Find where the given text appears and provide that cell's center as [x, y] coordinate. 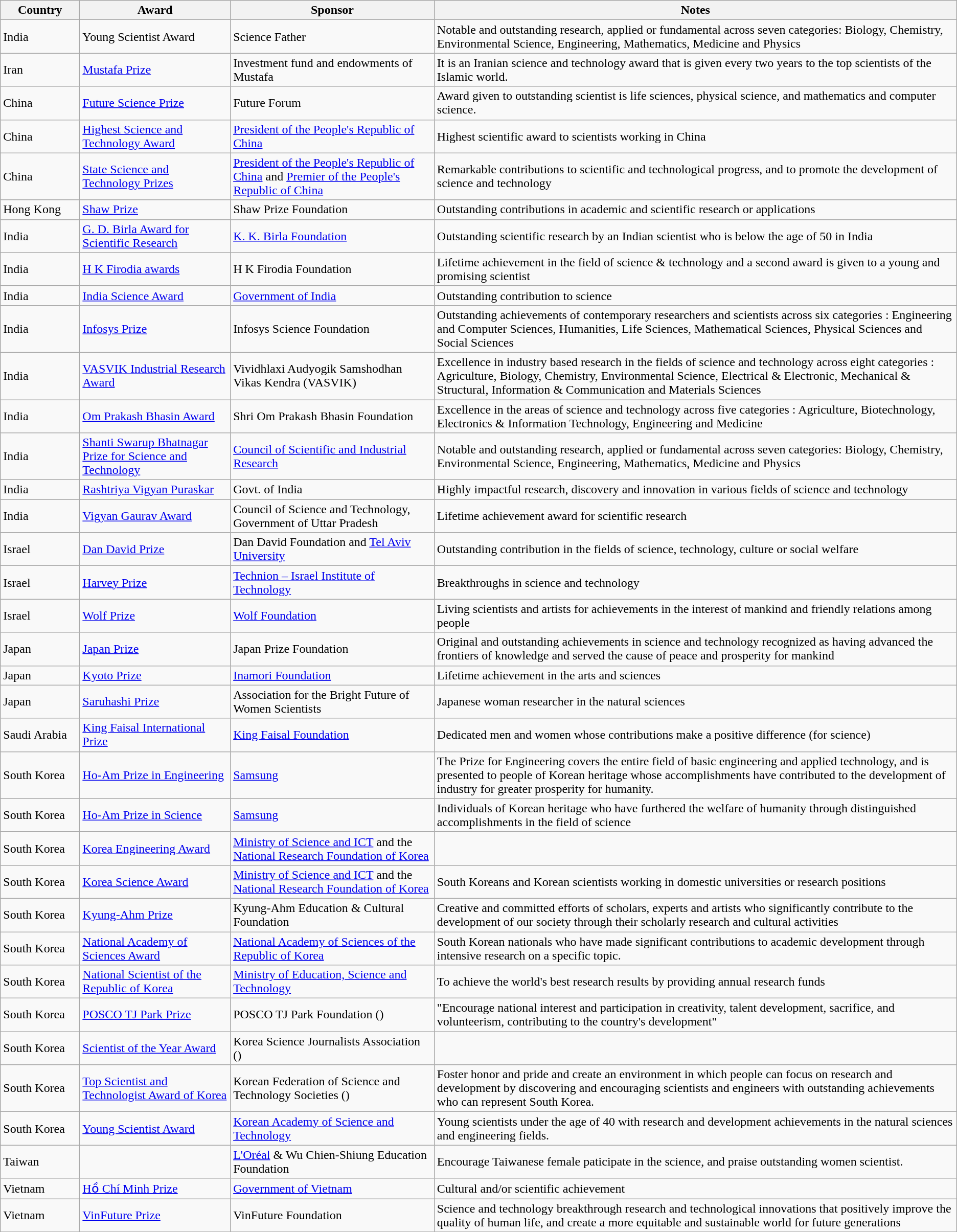
Kyung-Ahm Education & Cultural Foundation [332, 915]
POSCO TJ Park Prize [155, 1015]
Govt. of India [332, 490]
Lifetime achievement in the field of science & technology and a second award is given to a young and promising scientist [695, 269]
Future Forum [332, 103]
Award given to outstanding scientist is life sciences, physical science, and mathematics and computer science. [695, 103]
Technion – Israel Institute of Technology [332, 583]
Korea Engineering Award [155, 849]
L'Oréal & Wu Chien-Shiung Education Foundation [332, 1161]
National Academy of Sciences Award [155, 948]
National Scientist of the Republic of Korea [155, 982]
Infosys Science Foundation [332, 329]
Individuals of Korean heritage who have furthered the welfare of humanity through distinguished accomplishments in the field of science [695, 815]
Japanese woman researcher in the natural sciences [695, 701]
Dedicated men and women whose contributions make a positive difference (for science) [695, 735]
Ministry of Education, Science and Technology [332, 982]
President of the People's Republic of China and Premier of the People's Republic of China [332, 176]
Vividhlaxi Audyogik Samshodhan Vikas Kendra (VASVIK) [332, 376]
National Academy of Sciences of the Republic of Korea [332, 948]
Award [155, 10]
H K Firodia Foundation [332, 269]
Council of Scientific and Industrial Research [332, 457]
Outstanding contribution to science [695, 295]
Korean Federation of Science and Technology Societies () [332, 1088]
South Korean nationals who have made significant contributions to academic development through intensive research on a specific topic. [695, 948]
State Science and Technology Prizes [155, 176]
G. D. Birla Award for Scientific Research [155, 236]
Korea Science Journalists Association () [332, 1048]
Future Science Prize [155, 103]
VinFuture Foundation [332, 1215]
Om Prakash Bhasin Award [155, 416]
Notes [695, 10]
H K Firodia awards [155, 269]
K. K. Birla Foundation [332, 236]
Wolf Prize [155, 615]
Scientist of the Year Award [155, 1048]
Inamori Foundation [332, 675]
King Faisal Foundation [332, 735]
Shri Om Prakash Bhasin Foundation [332, 416]
Korean Academy of Science and Technology [332, 1129]
Japan Prize [155, 649]
Outstanding contributions in academic and scientific research or applications [695, 210]
Wolf Foundation [332, 615]
President of the People's Republic of China [332, 136]
India Science Award [155, 295]
Vigyan Gaurav Award [155, 516]
Saruhashi Prize [155, 701]
Government of Vietnam [332, 1189]
Highly impactful research, discovery and innovation in various fields of science and technology [695, 490]
Infosys Prize [155, 329]
POSCO TJ Park Foundation () [332, 1015]
Science Father [332, 37]
Outstanding scientific research by an Indian scientist who is below the age of 50 in India [695, 236]
Dan David Prize [155, 549]
VinFuture Prize [155, 1215]
Ho-Am Prize in Engineering [155, 775]
Harvey Prize [155, 583]
Hong Kong [40, 210]
It is an Iranian science and technology award that is given every two years to the top scientists of the Islamic world. [695, 70]
To achieve the world's best research results by providing annual research funds [695, 982]
King Faisal International Prize [155, 735]
Council of Science and Technology, Government of Uttar Pradesh [332, 516]
Outstanding contribution in the fields of science, technology, culture or social welfare [695, 549]
Remarkable contributions to scientific and technological progress, and to promote the development of science and technology [695, 176]
Mustafa Prize [155, 70]
Lifetime achievement award for scientific research [695, 516]
Sponsor [332, 10]
Kyung-Ahm Prize [155, 915]
Top Scientist and Technologist Award of Korea [155, 1088]
Dan David Foundation and Tel Aviv University [332, 549]
Association for the Bright Future of Women Scientists [332, 701]
Shaw Prize Foundation [332, 210]
Iran [40, 70]
Rashtriya Vigyan Puraskar [155, 490]
VASVIK Industrial Research Award [155, 376]
Lifetime achievement in the arts and sciences [695, 675]
Government of India [332, 295]
Encourage Taiwanese female paticipate in the science, and praise outstanding women scientist. [695, 1161]
Breakthroughs in science and technology [695, 583]
Living scientists and artists for achievements in the interest of mankind and friendly relations among people [695, 615]
Highest scientific award to scientists working in China [695, 136]
Shanti Swarup Bhatnagar Prize for Science and Technology [155, 457]
Investment fund and endowments of Mustafa [332, 70]
Country [40, 10]
Korea Science Award [155, 881]
Shaw Prize [155, 210]
Kyoto Prize [155, 675]
Cultural and/or scientific achievement [695, 1189]
Highest Science and Technology Award [155, 136]
Saudi Arabia [40, 735]
Hồ Chí Minh Prize [155, 1189]
Taiwan [40, 1161]
South Koreans and Korean scientists working in domestic universities or research positions [695, 881]
Japan Prize Foundation [332, 649]
Young scientists under the age of 40 with research and development achievements in the natural sciences and engineering fields. [695, 1129]
Ho-Am Prize in Science [155, 815]
